Return (x, y) of the center of cell containing provided text 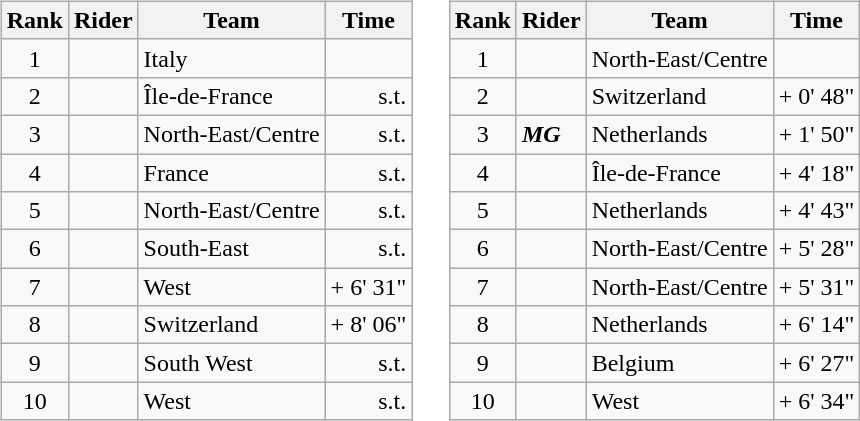
+ 1' 50" (816, 134)
MG (551, 134)
+ 5' 31" (816, 287)
South West (232, 363)
+ 6' 14" (816, 325)
France (232, 173)
+ 8' 06" (368, 325)
Italy (232, 58)
South-East (232, 249)
+ 0' 48" (816, 96)
+ 6' 31" (368, 287)
Belgium (680, 363)
+ 4' 43" (816, 211)
+ 6' 34" (816, 401)
+ 5' 28" (816, 249)
+ 4' 18" (816, 173)
+ 6' 27" (816, 363)
